Scan for the cell matching the given text and deliver its [x, y] coordinate at center. 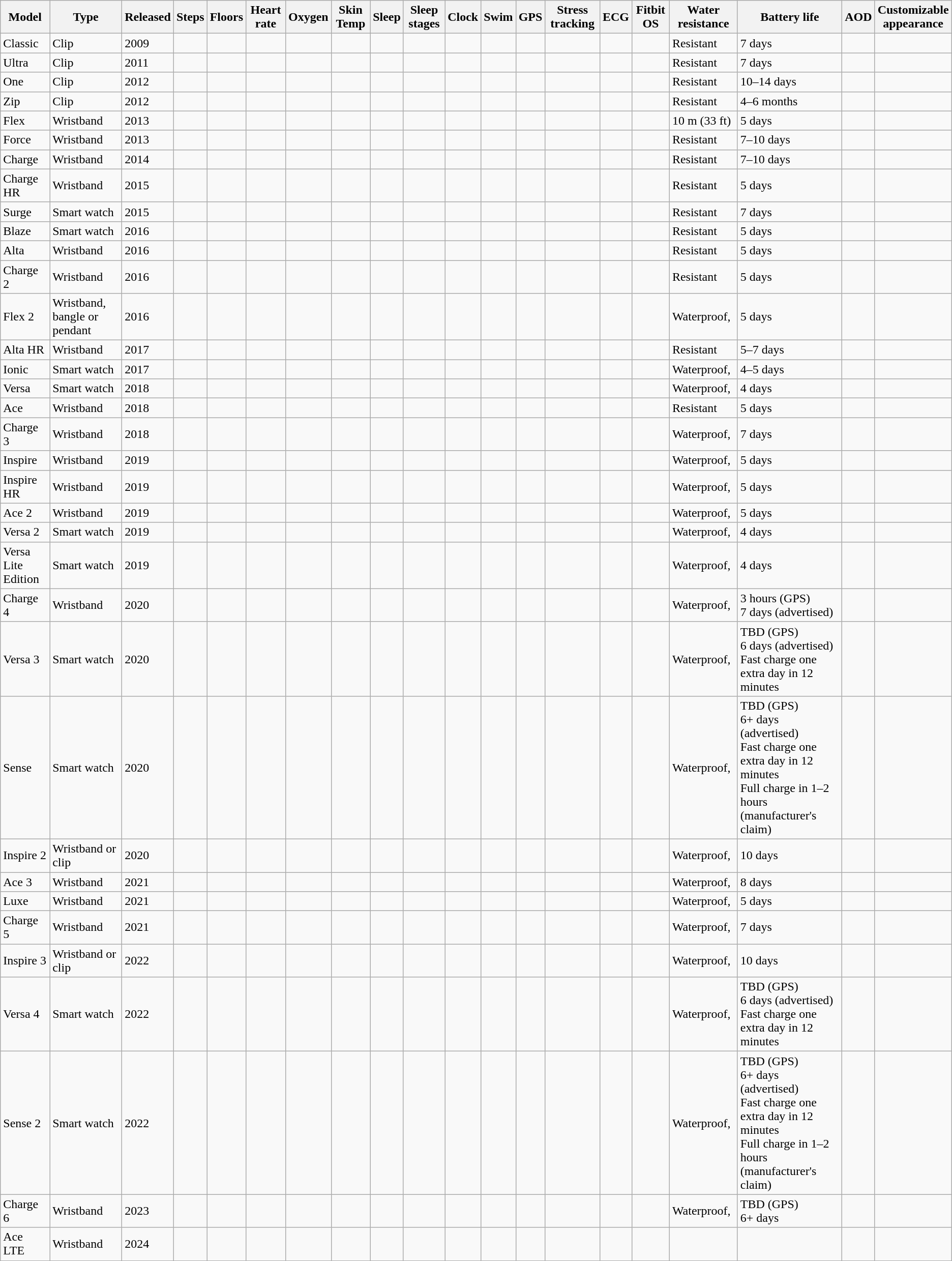
Steps [190, 17]
One [25, 82]
Force [25, 140]
10–14 days [790, 82]
2014 [148, 159]
Ultra [25, 63]
Heart rate [266, 17]
Blaze [25, 231]
Inspire 3 [25, 960]
Sense 2 [25, 1123]
Charge HR [25, 185]
Ace 2 [25, 513]
4–5 days [790, 369]
Versa 4 [25, 1014]
Stress tracking [573, 17]
5–7 days [790, 350]
Clock [463, 17]
Water resistance [703, 17]
2023 [148, 1211]
Inspire [25, 460]
Charge 4 [25, 605]
Sleep stages [424, 17]
ECG [615, 17]
AOD [858, 17]
TBD (GPS)6+ days [790, 1211]
Wristband, bangle or pendant [86, 317]
Inspire HR [25, 486]
Customizableappearance [913, 17]
Skin Temp [350, 17]
Charge 5 [25, 928]
Model [25, 17]
4–6 months [790, 101]
Luxe [25, 901]
Versa [25, 389]
Sense [25, 767]
Ace 3 [25, 882]
Charge [25, 159]
Battery life [790, 17]
Surge [25, 212]
2009 [148, 43]
Ace LTE [25, 1244]
Alta HR [25, 350]
Charge 2 [25, 277]
Versa 3 [25, 659]
Alta [25, 250]
3 hours (GPS)7 days (advertised) [790, 605]
Swim [498, 17]
Versa 2 [25, 532]
Oxygen [308, 17]
Inspire 2 [25, 856]
Flex [25, 121]
Flex 2 [25, 317]
2011 [148, 63]
10 m (33 ft) [703, 121]
GPS [530, 17]
2024 [148, 1244]
Classic [25, 43]
Sleep [387, 17]
Ionic [25, 369]
Floors [226, 17]
Released [148, 17]
8 days [790, 882]
Charge 3 [25, 434]
Type [86, 17]
Charge 6 [25, 1211]
Versa Lite Edition [25, 565]
Ace [25, 408]
Zip [25, 101]
Fitbit OS [650, 17]
